Return the (x, y) coordinate for the center point of the cell that contains the specified text.  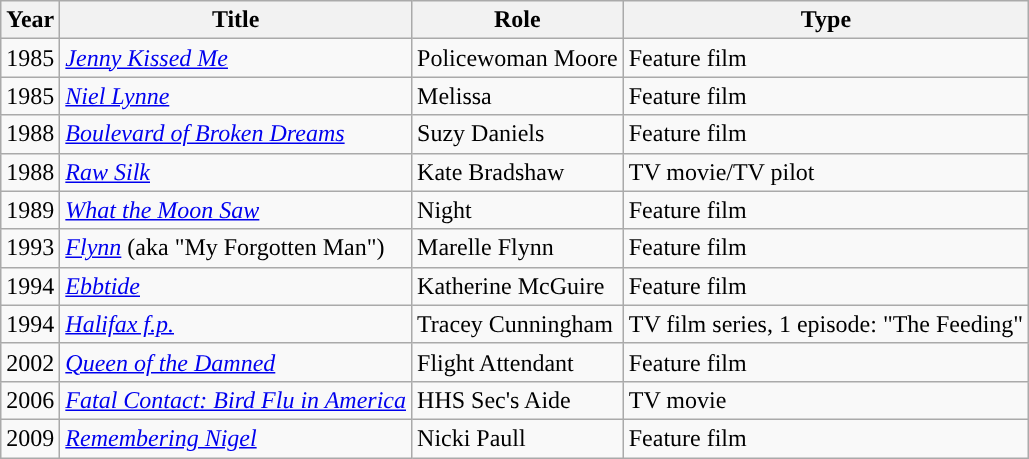
Suzy Daniels (518, 134)
Nicki Paull (518, 438)
Boulevard of Broken Dreams (236, 134)
Kate Bradshaw (518, 172)
Year (30, 20)
1989 (30, 210)
Tracey Cunningham (518, 324)
Title (236, 20)
Ebbtide (236, 286)
HHS Sec's Aide (518, 400)
2006 (30, 400)
Queen of the Damned (236, 362)
What the Moon Saw (236, 210)
2009 (30, 438)
Remembering Nigel (236, 438)
Night (518, 210)
Policewoman Moore (518, 58)
Type (826, 20)
Role (518, 20)
1993 (30, 248)
Niel Lynne (236, 96)
Fatal Contact: Bird Flu in America (236, 400)
Marelle Flynn (518, 248)
Halifax f.p. (236, 324)
TV movie/TV pilot (826, 172)
2002 (30, 362)
Flight Attendant (518, 362)
Raw Silk (236, 172)
Melissa (518, 96)
Flynn (aka "My Forgotten Man") (236, 248)
TV movie (826, 400)
Jenny Kissed Me (236, 58)
TV film series, 1 episode: "The Feeding" (826, 324)
Katherine McGuire (518, 286)
